Detect which cell encompasses the target text, then output its [X, Y] center coordinate. 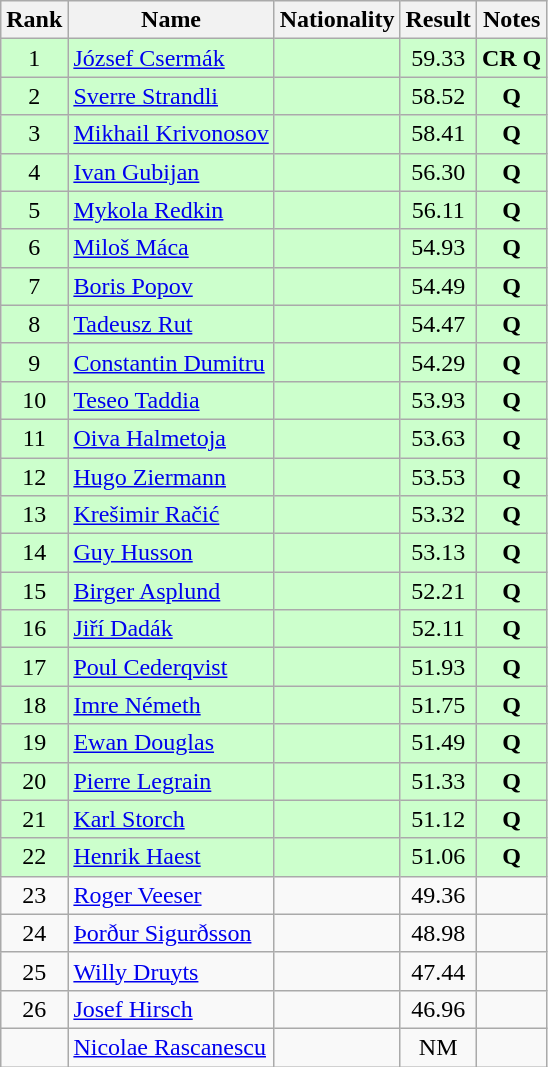
Krešimir Račić [171, 515]
Teseo Taddia [171, 400]
Nationality [337, 20]
53.63 [438, 438]
51.12 [438, 819]
24 [34, 933]
Oiva Halmetoja [171, 438]
54.49 [438, 286]
Roger Veeser [171, 895]
51.75 [438, 705]
51.06 [438, 857]
Guy Husson [171, 553]
52.11 [438, 629]
25 [34, 971]
53.13 [438, 553]
Tadeusz Rut [171, 324]
2 [34, 96]
Pierre Legrain [171, 781]
Ivan Gubijan [171, 172]
Imre Németh [171, 705]
Mykola Redkin [171, 210]
49.36 [438, 895]
15 [34, 591]
48.98 [438, 933]
Þorður Sigurðsson [171, 933]
Name [171, 20]
4 [34, 172]
5 [34, 210]
51.33 [438, 781]
26 [34, 1009]
Boris Popov [171, 286]
Birger Asplund [171, 591]
Nicolae Rascanescu [171, 1047]
Willy Druyts [171, 971]
58.41 [438, 134]
54.29 [438, 362]
Miloš Máca [171, 248]
Ewan Douglas [171, 743]
19 [34, 743]
51.49 [438, 743]
56.11 [438, 210]
Hugo Ziermann [171, 477]
13 [34, 515]
51.93 [438, 667]
József Csermák [171, 58]
Henrik Haest [171, 857]
23 [34, 895]
3 [34, 134]
Constantin Dumitru [171, 362]
9 [34, 362]
Result [438, 20]
20 [34, 781]
Josef Hirsch [171, 1009]
Karl Storch [171, 819]
54.47 [438, 324]
11 [34, 438]
Jiří Dadák [171, 629]
46.96 [438, 1009]
18 [34, 705]
14 [34, 553]
Sverre Strandli [171, 96]
NM [438, 1047]
22 [34, 857]
Poul Cederqvist [171, 667]
CR Q [511, 58]
53.93 [438, 400]
1 [34, 58]
53.53 [438, 477]
Mikhail Krivonosov [171, 134]
12 [34, 477]
47.44 [438, 971]
Notes [511, 20]
54.93 [438, 248]
16 [34, 629]
53.32 [438, 515]
7 [34, 286]
58.52 [438, 96]
52.21 [438, 591]
Rank [34, 20]
8 [34, 324]
10 [34, 400]
21 [34, 819]
17 [34, 667]
59.33 [438, 58]
56.30 [438, 172]
6 [34, 248]
